Output the (X, Y) coordinate of the center of the cell containing the given text.  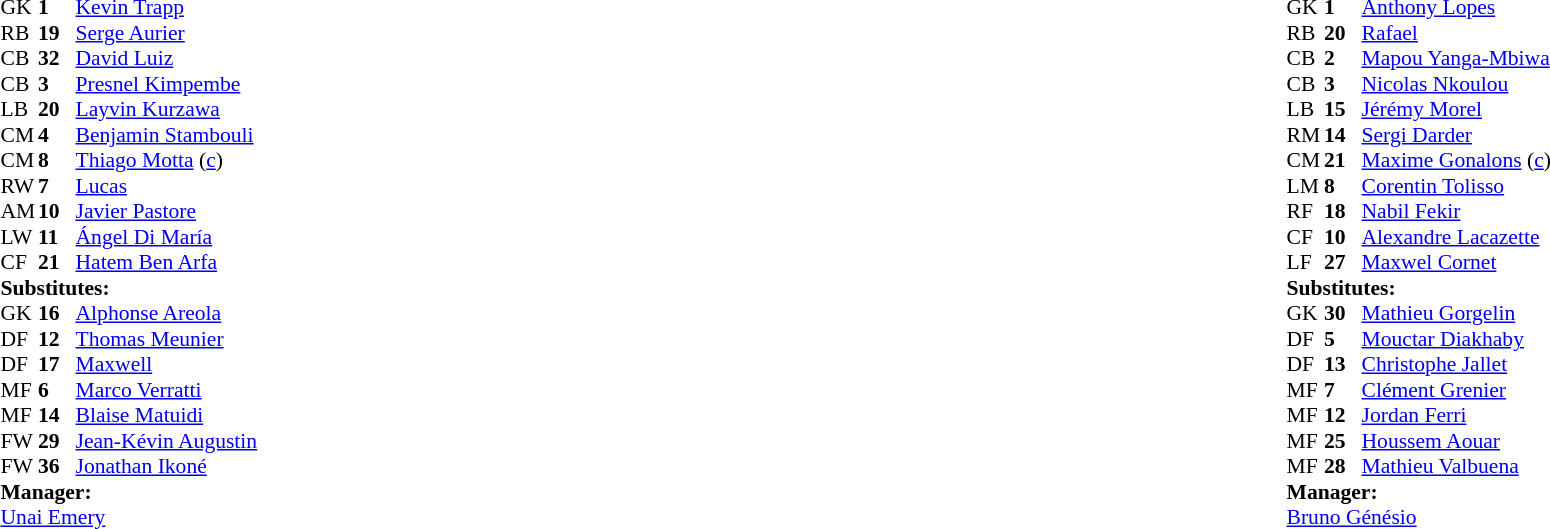
RM (1306, 135)
Ángel Di María (167, 237)
2 (1343, 59)
30 (1343, 313)
16 (57, 313)
Blaise Matuidi (167, 415)
4 (57, 135)
Presnel Kimpembe (167, 84)
Thomas Meunier (167, 339)
6 (57, 390)
Hatem Ben Arfa (167, 263)
36 (57, 467)
15 (1343, 109)
11 (57, 237)
AM (19, 211)
David Luiz (167, 59)
Jonathan Ikoné (167, 467)
Maxwell (167, 365)
29 (57, 441)
Javier Pastore (167, 211)
RW (19, 186)
Thiago Motta (c) (167, 161)
RF (1306, 211)
Serge Aurier (167, 33)
27 (1343, 263)
25 (1343, 441)
LF (1306, 263)
Jean-Kévin Augustin (167, 441)
17 (57, 365)
19 (57, 33)
Manager: (128, 492)
28 (1343, 467)
Substitutes: (128, 288)
5 (1343, 339)
13 (1343, 365)
Alphonse Areola (167, 313)
Lucas (167, 186)
LW (19, 237)
32 (57, 59)
Layvin Kurzawa (167, 109)
LM (1306, 186)
Marco Verratti (167, 390)
18 (1343, 211)
Benjamin Stambouli (167, 135)
